Locate the cell with the specified text and output its (X, Y) center coordinate. 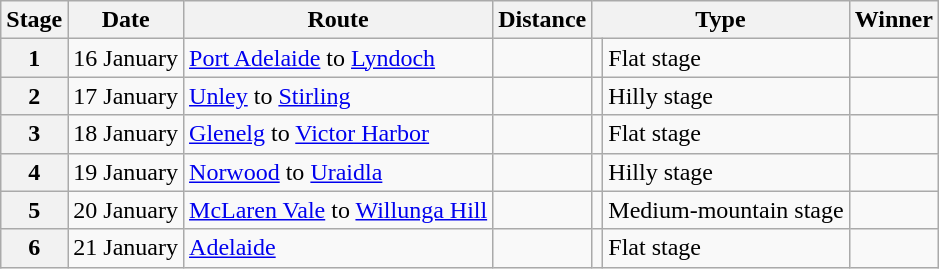
Medium-mountain stage (726, 210)
Port Adelaide to Lyndoch (338, 58)
Distance (542, 20)
16 January (126, 58)
3 (34, 134)
Adelaide (338, 248)
18 January (126, 134)
1 (34, 58)
20 January (126, 210)
McLaren Vale to Willunga Hill (338, 210)
Route (338, 20)
5 (34, 210)
Unley to Stirling (338, 96)
6 (34, 248)
17 January (126, 96)
Type (720, 20)
2 (34, 96)
Stage (34, 20)
Norwood to Uraidla (338, 172)
Date (126, 20)
19 January (126, 172)
Winner (894, 20)
21 January (126, 248)
4 (34, 172)
Glenelg to Victor Harbor (338, 134)
